For the text-containing cell, return its midpoint in [x, y] coordinate format. 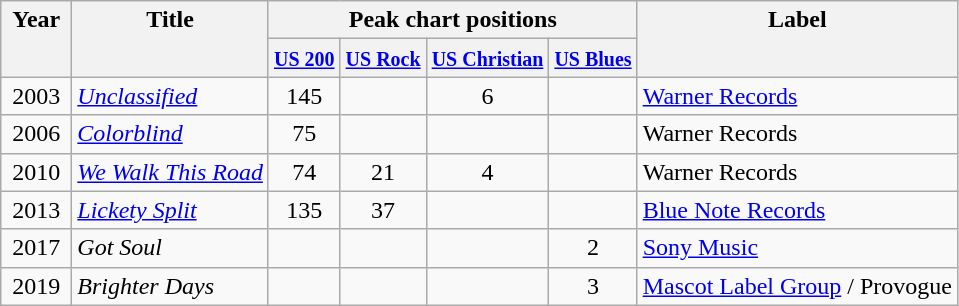
75 [304, 134]
2017 [36, 248]
US Blues [593, 58]
Label [797, 39]
Got Soul [170, 248]
4 [488, 172]
Year [36, 39]
Lickety Split [170, 210]
3 [593, 286]
135 [304, 210]
2013 [36, 210]
37 [383, 210]
Brighter Days [170, 286]
Colorblind [170, 134]
2010 [36, 172]
2003 [36, 96]
6 [488, 96]
Mascot Label Group / Provogue [797, 286]
74 [304, 172]
Peak chart positions [452, 20]
2019 [36, 286]
Blue Note Records [797, 210]
US Rock [383, 58]
2 [593, 248]
21 [383, 172]
Unclassified [170, 96]
US Christian [488, 58]
145 [304, 96]
2006 [36, 134]
Sony Music [797, 248]
Title [170, 39]
We Walk This Road [170, 172]
US 200 [304, 58]
